For the text-containing cell, return its midpoint in [x, y] coordinate format. 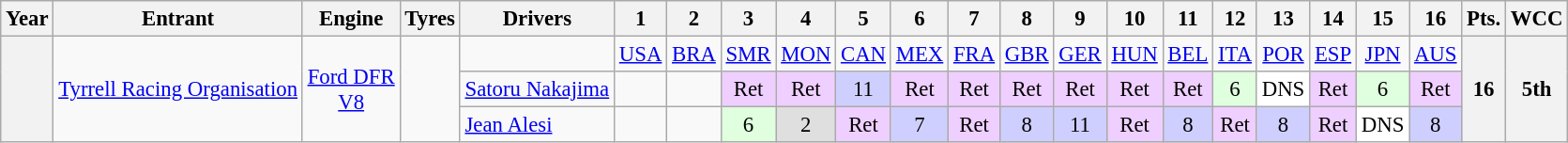
GER [1080, 55]
Year [27, 19]
15 [1382, 19]
13 [1283, 19]
CAN [863, 55]
5 [863, 19]
Satoru Nakajima [537, 89]
1 [641, 19]
Tyrrell Racing Organisation [178, 90]
JPN [1382, 55]
POR [1283, 55]
3 [749, 19]
Pts. [1484, 19]
Engine [351, 19]
AUS [1436, 55]
Tyres [430, 19]
BRA [694, 55]
HUN [1134, 55]
GBR [1027, 55]
SMR [749, 55]
9 [1080, 19]
Jean Alesi [537, 125]
MON [806, 55]
4 [806, 19]
12 [1235, 19]
BEL [1188, 55]
5th [1536, 90]
FRA [974, 55]
Entrant [178, 19]
USA [641, 55]
14 [1333, 19]
MEX [920, 55]
WCC [1536, 19]
10 [1134, 19]
Drivers [537, 19]
ESP [1333, 55]
ITA [1235, 55]
Ford DFRV8 [351, 90]
